Pinpoint the cell where the given text exists, returning its [x, y] midpoint coordinate. 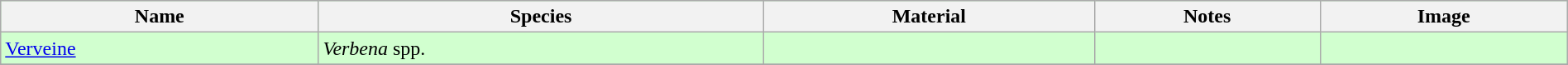
Notes [1207, 17]
Verveine [160, 48]
Verbena spp. [541, 48]
Material [929, 17]
Image [1444, 17]
Name [160, 17]
Species [541, 17]
